Determine the [X, Y] coordinate at the center of the cell enclosing the given text.  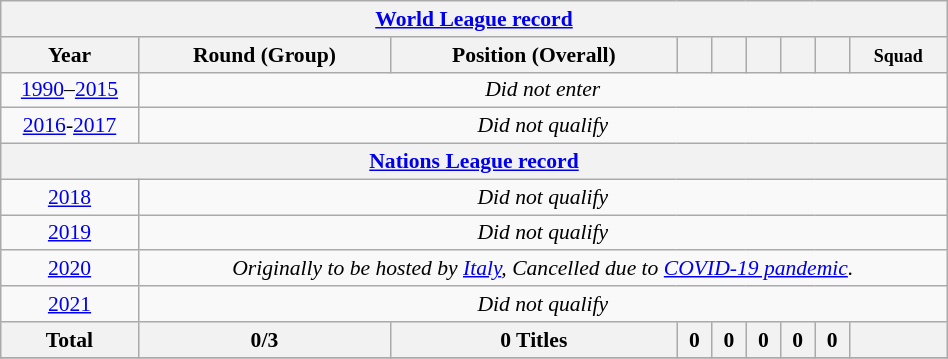
Year [70, 55]
2021 [70, 304]
2020 [70, 269]
0 Titles [534, 340]
Round (Group) [264, 55]
2019 [70, 233]
2018 [70, 197]
Did not enter [542, 90]
World League record [474, 19]
Nations League record [474, 162]
Total [70, 340]
0/3 [264, 340]
Originally to be hosted by Italy, Cancelled due to COVID-19 pandemic. [542, 269]
Position (Overall) [534, 55]
2016-2017 [70, 126]
1990–2015 [70, 90]
Squad [898, 55]
